Return the (X, Y) coordinate for the center point of the cell that contains the specified text.  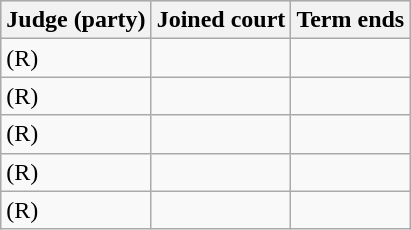
Judge (party) (76, 20)
Joined court (221, 20)
Term ends (350, 20)
